Search for the cell housing the specified text and yield its [X, Y] center coordinate. 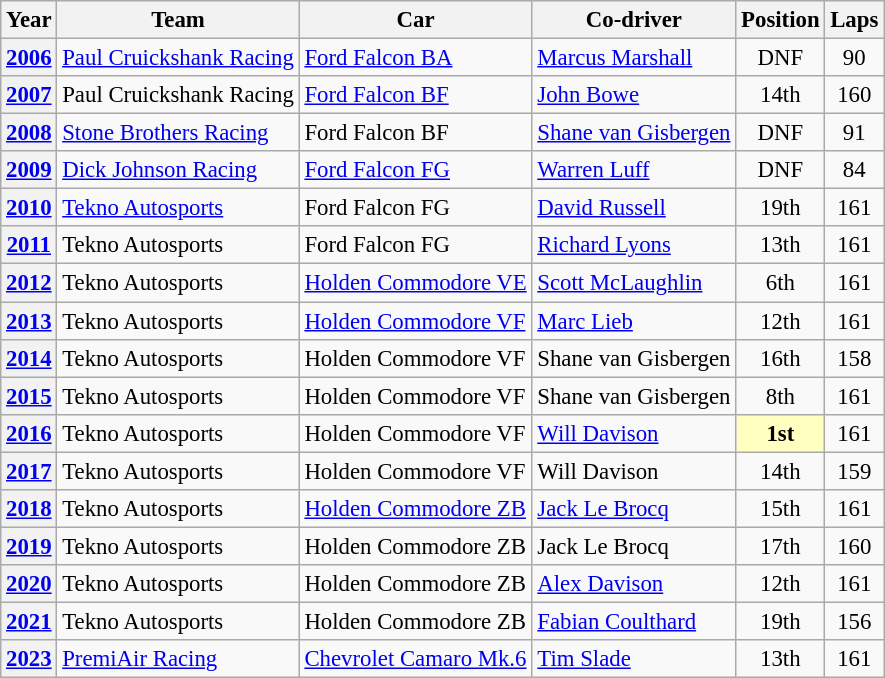
84 [854, 170]
16th [780, 358]
2020 [29, 584]
Stone Brothers Racing [178, 133]
6th [780, 283]
159 [854, 471]
2017 [29, 471]
2006 [29, 58]
Chevrolet Camaro Mk.6 [416, 659]
Richard Lyons [634, 245]
Warren Luff [634, 170]
Marc Lieb [634, 321]
2012 [29, 283]
Alex Davison [634, 584]
1st [780, 433]
John Bowe [634, 95]
Marcus Marshall [634, 58]
David Russell [634, 208]
2016 [29, 433]
Laps [854, 20]
Co-driver [634, 20]
Year [29, 20]
2014 [29, 358]
Team [178, 20]
90 [854, 58]
2021 [29, 621]
Scott McLaughlin [634, 283]
Ford Falcon BA [416, 58]
Dick Johnson Racing [178, 170]
Tim Slade [634, 659]
Holden Commodore VE [416, 283]
2010 [29, 208]
Car [416, 20]
PremiAir Racing [178, 659]
2023 [29, 659]
2013 [29, 321]
2018 [29, 509]
2008 [29, 133]
2009 [29, 170]
2007 [29, 95]
17th [780, 546]
91 [854, 133]
2011 [29, 245]
Position [780, 20]
2019 [29, 546]
8th [780, 396]
156 [854, 621]
Fabian Coulthard [634, 621]
2015 [29, 396]
15th [780, 509]
158 [854, 358]
